Locate the cell with the specified text and output its (X, Y) center coordinate. 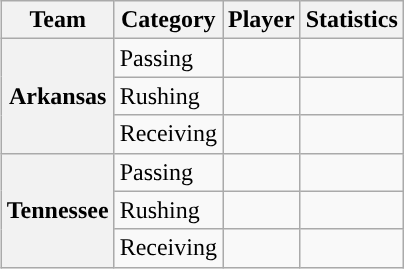
Arkansas (58, 96)
Category (168, 20)
Tennessee (58, 210)
Player (261, 20)
Statistics (352, 20)
Team (58, 20)
